Return [X, Y] of the center of cell containing provided text 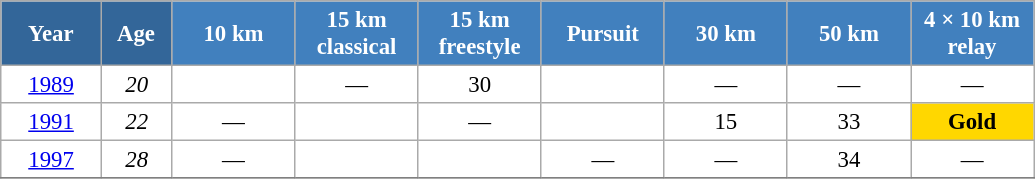
22 [136, 122]
28 [136, 160]
30 km [726, 34]
30 [480, 85]
Pursuit [602, 34]
1991 [52, 122]
1997 [52, 160]
Gold [972, 122]
Year [52, 34]
15 km classical [356, 34]
15 [726, 122]
10 km [234, 34]
Age [136, 34]
33 [848, 122]
15 km freestyle [480, 34]
20 [136, 85]
50 km [848, 34]
34 [848, 160]
1989 [52, 85]
4 × 10 km relay [972, 34]
